Determine the [x, y] coordinate at the center of the cell enclosing the given text.  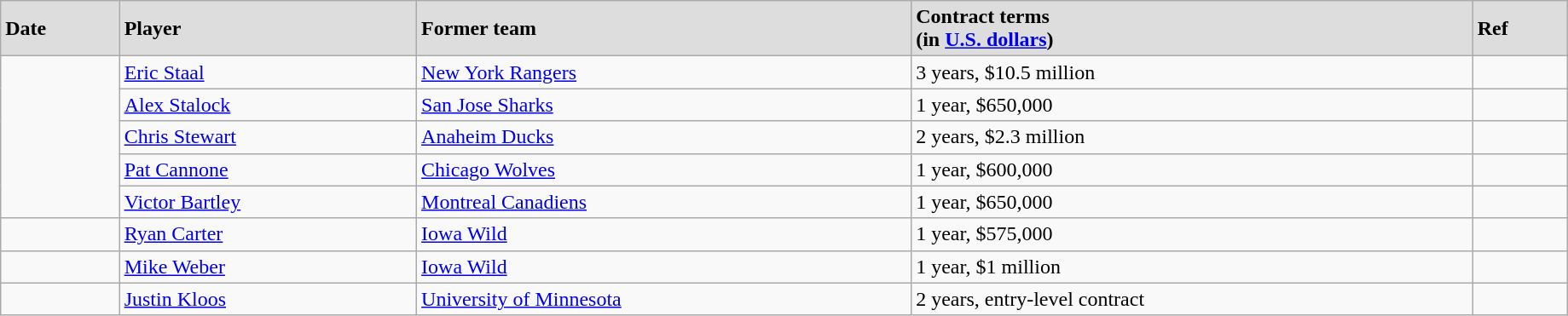
1 year, $575,000 [1192, 234]
Alex Stalock [268, 105]
Ryan Carter [268, 234]
Victor Bartley [268, 202]
Mike Weber [268, 267]
Eric Staal [268, 72]
Chris Stewart [268, 137]
Contract terms(in U.S. dollars) [1192, 29]
Pat Cannone [268, 169]
New York Rangers [664, 72]
Anaheim Ducks [664, 137]
San Jose Sharks [664, 105]
University of Minnesota [664, 299]
2 years, entry-level contract [1192, 299]
Ref [1519, 29]
2 years, $2.3 million [1192, 137]
3 years, $10.5 million [1192, 72]
Player [268, 29]
1 year, $1 million [1192, 267]
Justin Kloos [268, 299]
Date [60, 29]
Former team [664, 29]
1 year, $600,000 [1192, 169]
Montreal Canadiens [664, 202]
Chicago Wolves [664, 169]
